Provide the [x, y] coordinate of the cell's center where the given text is located.  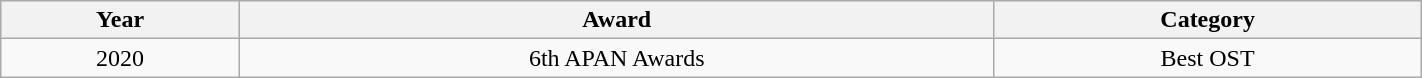
Category [1208, 20]
Award [616, 20]
Year [120, 20]
2020 [120, 58]
Best OST [1208, 58]
6th APAN Awards [616, 58]
